Determine the (x, y) coordinate at the center of the cell enclosing the given text.  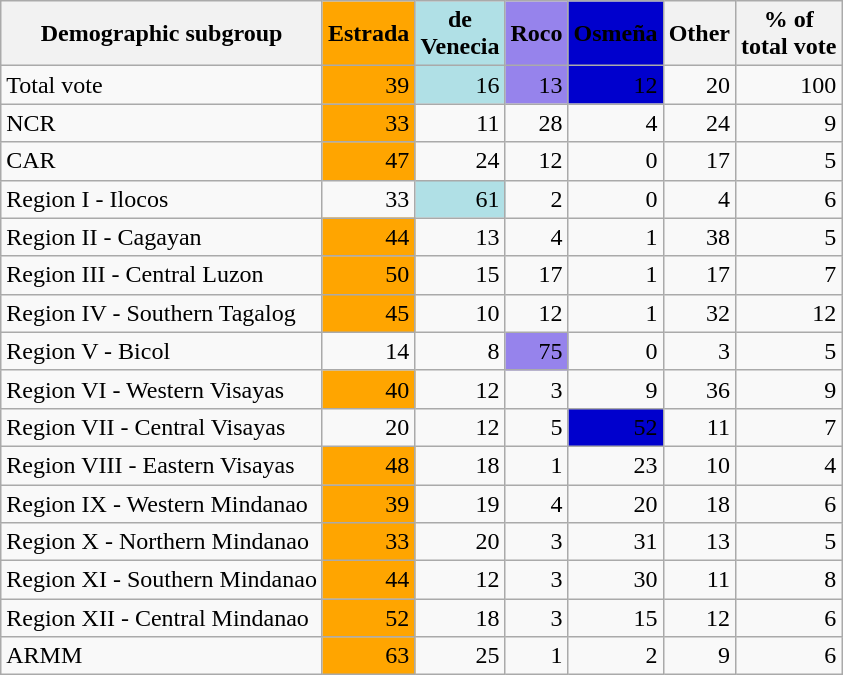
Region I - Ilocos (162, 199)
Region IX - Western Mindanao (162, 503)
Region VI - Western Visayas (162, 389)
Other (699, 34)
Region X - Northern Mindanao (162, 542)
50 (368, 275)
% oftotal vote (788, 34)
Region XI - Southern Mindanao (162, 580)
19 (460, 503)
28 (536, 123)
14 (368, 351)
Region XII - Central Mindanao (162, 618)
25 (460, 656)
Osmeña (616, 34)
CAR (162, 161)
61 (460, 199)
Region IV - Southern Tagalog (162, 313)
Total vote (162, 85)
32 (699, 313)
16 (460, 85)
45 (368, 313)
ARMM (162, 656)
40 (368, 389)
75 (536, 351)
Estrada (368, 34)
30 (616, 580)
Region VIII - Eastern Visayas (162, 465)
NCR (162, 123)
100 (788, 85)
31 (616, 542)
Region VII - Central Visayas (162, 427)
36 (699, 389)
47 (368, 161)
63 (368, 656)
48 (368, 465)
Region III - Central Luzon (162, 275)
Roco (536, 34)
38 (699, 237)
Region V - Bicol (162, 351)
Region II - Cagayan (162, 237)
de Venecia (460, 34)
23 (616, 465)
Demographic subgroup (162, 34)
